Return the [x, y] coordinate for the center point of the cell that contains the specified text.  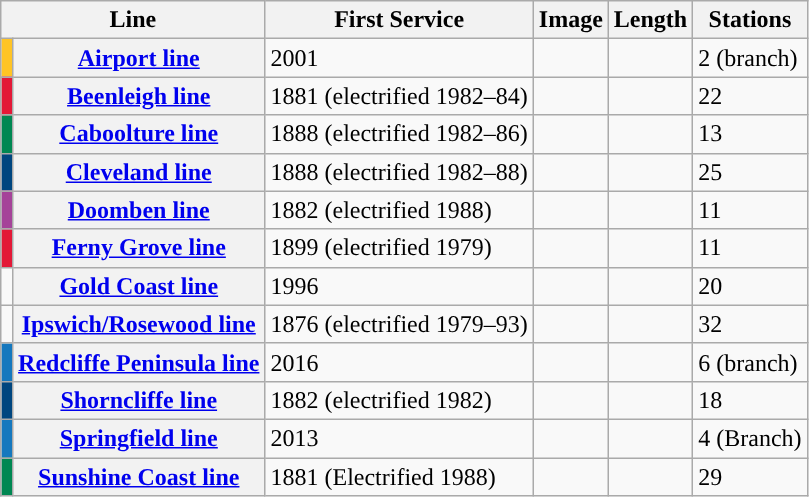
Redcliffe Peninsula line [139, 362]
Ferny Grove line [139, 248]
1876 (electrified 1979–93) [399, 324]
1881 (Electrified 1988) [399, 477]
20 [750, 286]
Shorncliffe line [139, 400]
Doomben line [139, 210]
Ipswich/Rosewood line [139, 324]
1881 (electrified 1982–84) [399, 96]
2 (branch) [750, 58]
25 [750, 172]
Length [650, 20]
Image [570, 20]
Caboolture line [139, 134]
22 [750, 96]
2001 [399, 58]
2016 [399, 362]
Cleveland line [139, 172]
29 [750, 477]
Airport line [139, 58]
2013 [399, 438]
Gold Coast line [139, 286]
1996 [399, 286]
1882 (electrified 1988) [399, 210]
1899 (electrified 1979) [399, 248]
Sunshine Coast line [139, 477]
13 [750, 134]
Line [133, 20]
1882 (electrified 1982) [399, 400]
Stations [750, 20]
1888 (electrified 1982–88) [399, 172]
Beenleigh line [139, 96]
32 [750, 324]
4 (Branch) [750, 438]
1888 (electrified 1982–86) [399, 134]
Springfield line [139, 438]
6 (branch) [750, 362]
First Service [399, 20]
18 [750, 400]
